Provide the (x, y) coordinate of the cell's center where the given text is located.  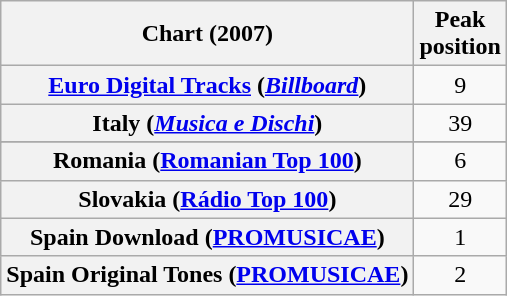
Euro Digital Tracks (Billboard) (208, 85)
39 (460, 123)
1 (460, 237)
29 (460, 199)
2 (460, 275)
Chart (2007) (208, 34)
Romania (Romanian Top 100) (208, 161)
Slovakia (Rádio Top 100) (208, 199)
Spain Original Tones (PROMUSICAE) (208, 275)
Peakposition (460, 34)
9 (460, 85)
Italy (Musica e Dischi) (208, 123)
Spain Download (PROMUSICAE) (208, 237)
6 (460, 161)
